Return the [x, y] coordinate for the center point of the cell that contains the specified text.  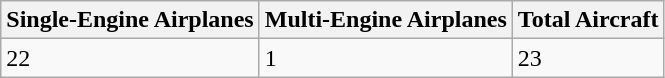
Single-Engine Airplanes [130, 20]
Multi-Engine Airplanes [386, 20]
1 [386, 58]
22 [130, 58]
Total Aircraft [588, 20]
23 [588, 58]
